Determine the (X, Y) coordinate at the center of the cell enclosing the given text.  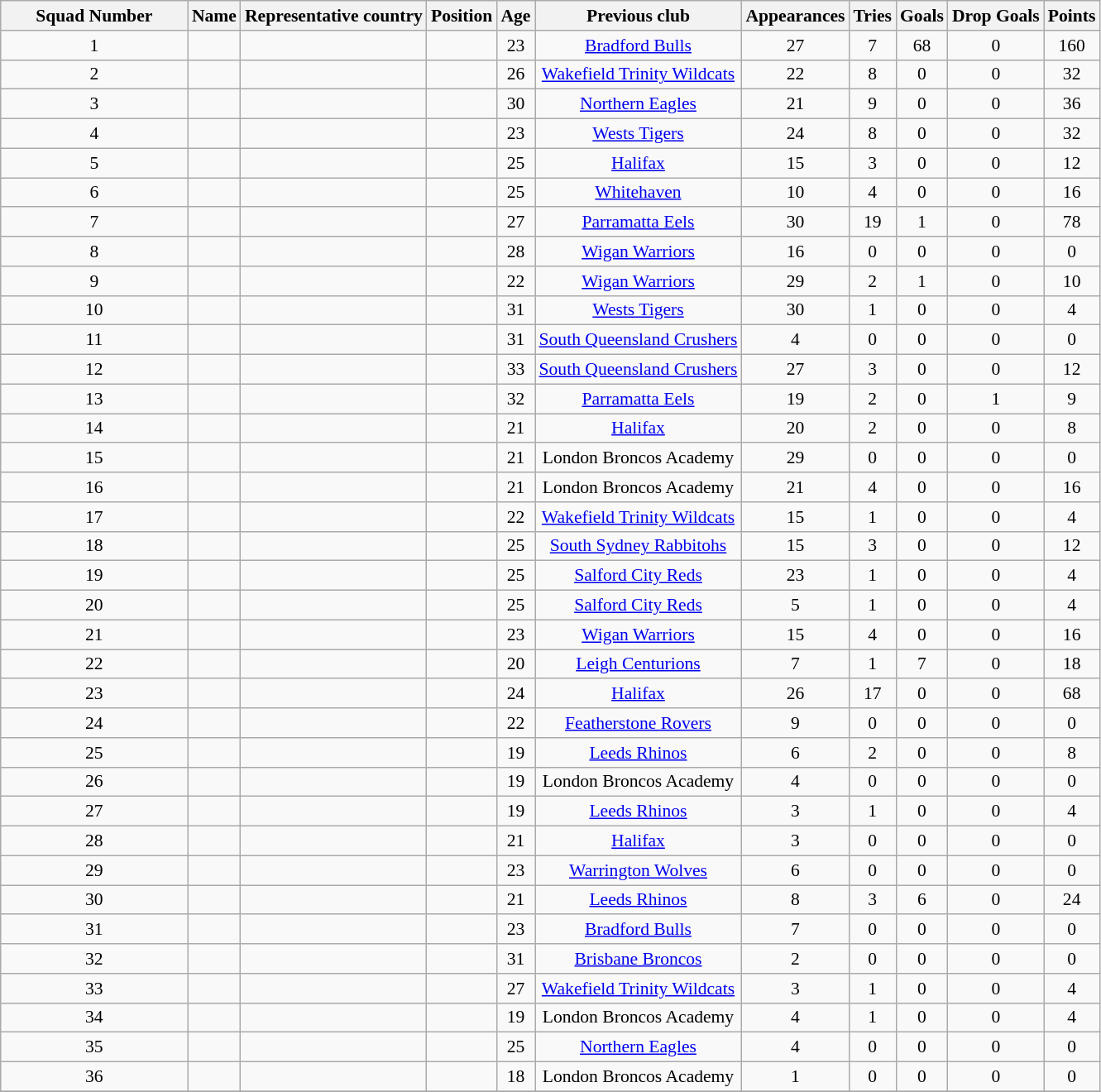
Previous club (638, 16)
Leigh Centurions (638, 664)
14 (94, 429)
Warrington Wolves (638, 870)
Representative country (334, 16)
160 (1072, 45)
Position (462, 16)
34 (94, 1018)
Brisbane Broncos (638, 959)
Tries (873, 16)
Points (1072, 16)
13 (94, 399)
35 (94, 1047)
11 (94, 340)
Featherstone Rovers (638, 723)
Squad Number (94, 16)
Goals (921, 16)
Name (214, 16)
Age (515, 16)
78 (1072, 223)
Appearances (795, 16)
South Sydney Rabbitohs (638, 546)
Whitehaven (638, 193)
Drop Goals (996, 16)
